Pinpoint the cell where the given text exists, returning its (x, y) midpoint coordinate. 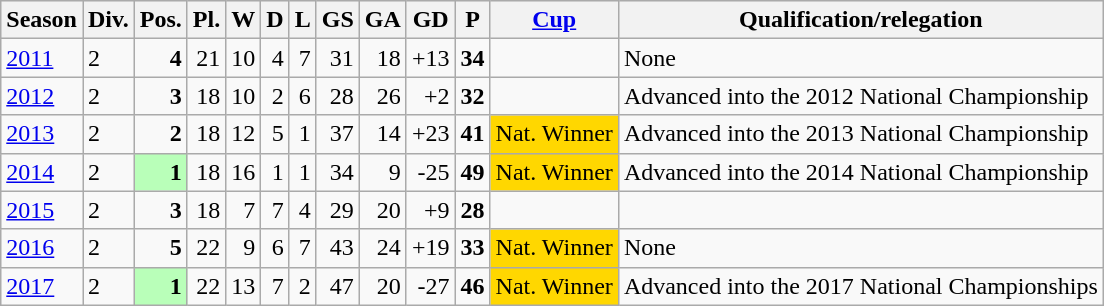
24 (382, 248)
Cup (554, 20)
GA (382, 20)
+9 (430, 210)
Pl. (206, 20)
GD (430, 20)
P (472, 20)
+13 (430, 58)
49 (472, 172)
2014 (42, 172)
2015 (42, 210)
26 (382, 96)
13 (244, 286)
43 (338, 248)
+2 (430, 96)
GS (338, 20)
29 (338, 210)
12 (244, 134)
2012 (42, 96)
Advanced into the 2013 National Championship (860, 134)
Pos. (160, 20)
+23 (430, 134)
Div. (108, 20)
-27 (430, 286)
Season (42, 20)
W (244, 20)
21 (206, 58)
33 (472, 248)
16 (244, 172)
-25 (430, 172)
2017 (42, 286)
31 (338, 58)
L (302, 20)
D (275, 20)
+19 (430, 248)
2016 (42, 248)
Qualification/relegation (860, 20)
37 (338, 134)
Advanced into the 2014 National Championship (860, 172)
2013 (42, 134)
32 (472, 96)
2011 (42, 58)
41 (472, 134)
Advanced into the 2017 National Championships (860, 286)
Advanced into the 2012 National Championship (860, 96)
46 (472, 286)
47 (338, 286)
14 (382, 134)
